Return [X, Y] of the center of cell containing provided text 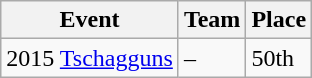
50th [279, 58]
Team [212, 20]
Event [90, 20]
– [212, 58]
2015 Tschagguns [90, 58]
Place [279, 20]
